Locate the cell with the specified text and output its (x, y) center coordinate. 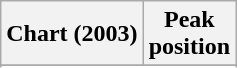
Peakposition (189, 34)
Chart (2003) (72, 34)
